Search for the cell housing the specified text and yield its (X, Y) center coordinate. 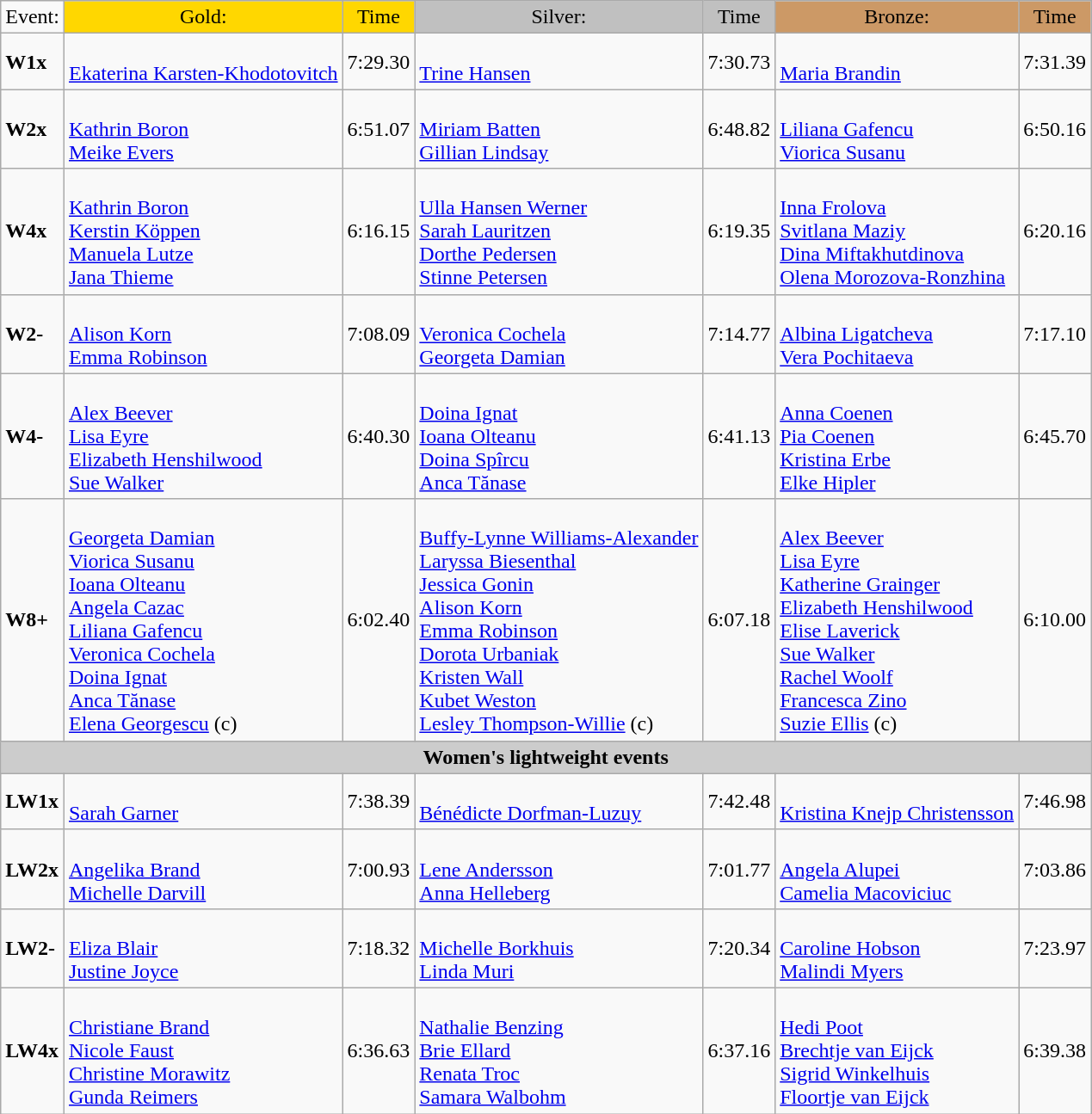
Kathrin BoronMeike Evers (203, 129)
6:39.38 (1055, 1050)
6:16.15 (379, 231)
Bénédicte Dorfman-Luzuy (559, 802)
Women's lightweight events (546, 757)
7:03.86 (1055, 869)
Kathrin BoronKerstin KöppenManuela LutzeJana Thieme (203, 231)
6:10.00 (1055, 619)
Doina IgnatIoana OlteanuDoina SpîrcuAnca Tănase (559, 436)
7:23.97 (1055, 948)
W1x (33, 62)
6:41.13 (739, 436)
Inna FrolovaSvitlana MaziyDina MiftakhutdinovaOlena Morozova-Ronzhina (897, 231)
6:36.63 (379, 1050)
6:02.40 (379, 619)
Nathalie BenzingBrie EllardRenata TrocSamara Walbohm (559, 1050)
Lene AnderssonAnna Helleberg (559, 869)
LW2- (33, 948)
6:20.16 (1055, 231)
7:29.30 (379, 62)
6:37.16 (739, 1050)
7:08.09 (379, 334)
Alex BeeverLisa EyreKatherine GraingerElizabeth HenshilwoodElise LaverickSue WalkerRachel WoolfFrancesca ZinoSuzie Ellis (c) (897, 619)
Eliza BlairJustine Joyce (203, 948)
Anna CoenenPia CoenenKristina ErbeElke Hipler (897, 436)
Event: (33, 17)
Ulla Hansen WernerSarah LauritzenDorthe PedersenStinne Petersen (559, 231)
7:38.39 (379, 802)
W8+ (33, 619)
Angela AlupeiCamelia Macoviciuc (897, 869)
Albina LigatchevaVera Pochitaeva (897, 334)
Hedi PootBrechtje van EijckSigrid WinkelhuisFloortje van Eijck (897, 1050)
Michelle BorkhuisLinda Muri (559, 948)
Ekaterina Karsten-Khodotovitch (203, 62)
Maria Brandin (897, 62)
7:14.77 (739, 334)
W4- (33, 436)
7:01.77 (739, 869)
6:19.35 (739, 231)
W2- (33, 334)
Bronze: (897, 17)
7:30.73 (739, 62)
6:40.30 (379, 436)
Miriam BattenGillian Lindsay (559, 129)
6:50.16 (1055, 129)
Angelika BrandMichelle Darvill (203, 869)
Veronica CochelaGeorgeta Damian (559, 334)
Alison KornEmma Robinson (203, 334)
6:51.07 (379, 129)
6:45.70 (1055, 436)
7:00.93 (379, 869)
LW4x (33, 1050)
W4x (33, 231)
Gold: (203, 17)
LW2x (33, 869)
7:46.98 (1055, 802)
Kristina Knejp Christensson (897, 802)
Caroline HobsonMalindi Myers (897, 948)
7:31.39 (1055, 62)
LW1x (33, 802)
Georgeta DamianViorica SusanuIoana OlteanuAngela CazacLiliana GafencuVeronica CochelaDoina IgnatAnca TănaseElena Georgescu (c) (203, 619)
Trine Hansen (559, 62)
W2x (33, 129)
7:20.34 (739, 948)
Liliana GafencuViorica Susanu (897, 129)
Silver: (559, 17)
Alex BeeverLisa EyreElizabeth HenshilwoodSue Walker (203, 436)
7:18.32 (379, 948)
6:48.82 (739, 129)
Christiane BrandNicole FaustChristine MorawitzGunda Reimers (203, 1050)
7:42.48 (739, 802)
6:07.18 (739, 619)
7:17.10 (1055, 334)
Sarah Garner (203, 802)
